Scan for the cell matching the given text and deliver its (x, y) coordinate at center. 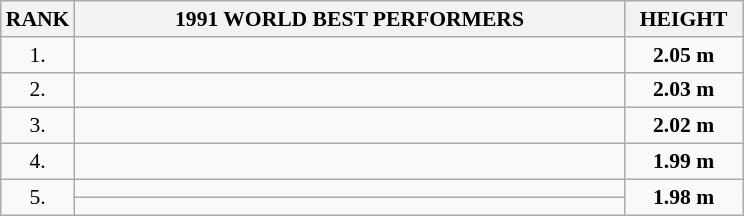
2.05 m (684, 55)
5. (38, 197)
3. (38, 126)
1991 WORLD BEST PERFORMERS (349, 19)
1. (38, 55)
HEIGHT (684, 19)
2.03 m (684, 90)
1.98 m (684, 197)
2.02 m (684, 126)
4. (38, 162)
1.99 m (684, 162)
2. (38, 90)
RANK (38, 19)
